Pinpoint the cell where the given text exists, returning its [X, Y] midpoint coordinate. 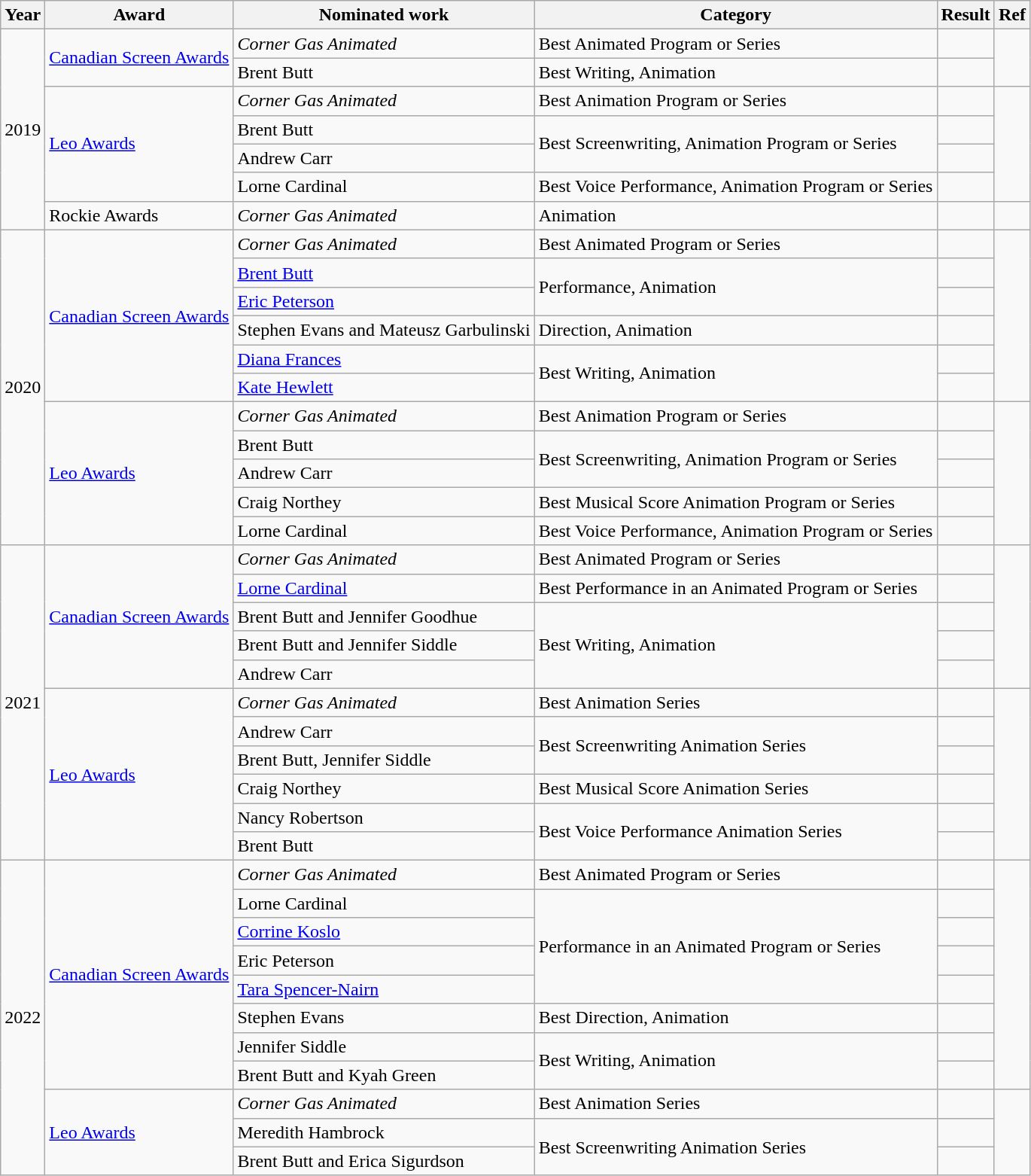
Best Performance in an Animated Program or Series [736, 588]
Stephen Evans [384, 1018]
2021 [23, 703]
Ref [1011, 15]
Category [736, 15]
Brent Butt and Erica Sigurdson [384, 1161]
Brent Butt and Jennifer Siddle [384, 645]
Best Voice Performance Animation Series [736, 831]
Stephen Evans and Mateusz Garbulinski [384, 330]
2020 [23, 387]
Performance in an Animated Program or Series [736, 946]
Best Musical Score Animation Series [736, 788]
Jennifer Siddle [384, 1047]
Brent Butt, Jennifer Siddle [384, 760]
Best Direction, Animation [736, 1018]
2022 [23, 1018]
Meredith Hambrock [384, 1132]
Brent Butt and Jennifer Goodhue [384, 617]
2019 [23, 129]
Animation [736, 215]
Kate Hewlett [384, 388]
Brent Butt and Kyah Green [384, 1075]
Nominated work [384, 15]
Best Musical Score Animation Program or Series [736, 502]
Corrine Koslo [384, 932]
Nancy Robertson [384, 817]
Tara Spencer-Nairn [384, 989]
Award [139, 15]
Direction, Animation [736, 330]
Result [966, 15]
Performance, Animation [736, 287]
Diana Frances [384, 359]
Year [23, 15]
Rockie Awards [139, 215]
